Return the (x, y) coordinate for the center point of the cell that contains the specified text.  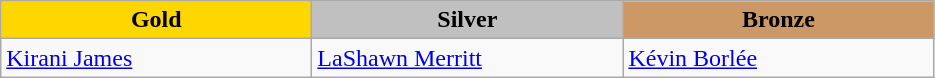
Bronze (778, 20)
Kirani James (156, 58)
Silver (468, 20)
LaShawn Merritt (468, 58)
Kévin Borlée (778, 58)
Gold (156, 20)
